Return [X, Y] of the center of cell containing provided text 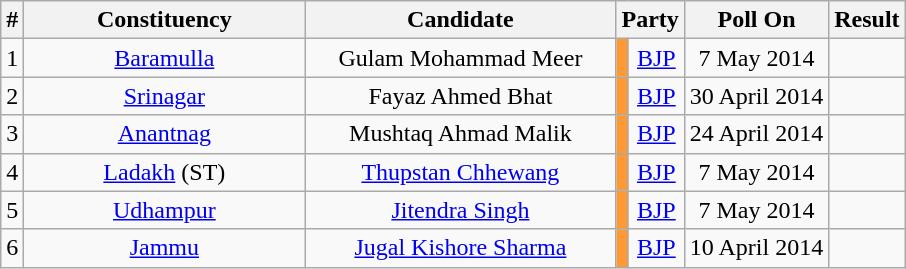
Ladakh (ST) [164, 172]
Jammu [164, 248]
Result [867, 20]
Poll On [756, 20]
Candidate [460, 20]
1 [12, 58]
Jitendra Singh [460, 210]
Gulam Mohammad Meer [460, 58]
Srinagar [164, 96]
5 [12, 210]
Baramulla [164, 58]
Udhampur [164, 210]
6 [12, 248]
Party [650, 20]
Anantnag [164, 134]
Constituency [164, 20]
Thupstan Chhewang [460, 172]
# [12, 20]
30 April 2014 [756, 96]
Fayaz Ahmed Bhat [460, 96]
4 [12, 172]
Jugal Kishore Sharma [460, 248]
3 [12, 134]
2 [12, 96]
Mushtaq Ahmad Malik [460, 134]
10 April 2014 [756, 248]
24 April 2014 [756, 134]
